Return the [X, Y] coordinate for the center point of the cell that contains the specified text.  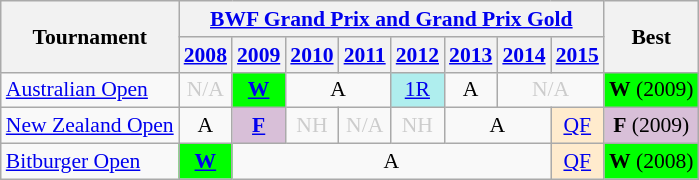
2010 [312, 55]
2014 [524, 55]
2009 [258, 55]
W (2008) [652, 162]
Australian Open [90, 90]
F (2009) [652, 126]
2013 [470, 55]
2008 [206, 55]
F [258, 126]
Bitburger Open [90, 162]
1R [418, 90]
BWF Grand Prix and Grand Prix Gold [392, 19]
2015 [578, 55]
W (2009) [652, 90]
Best [652, 36]
New Zealand Open [90, 126]
Tournament [90, 36]
2012 [418, 55]
2011 [365, 55]
